Find where the given text appears and provide that cell's center as (x, y) coordinate. 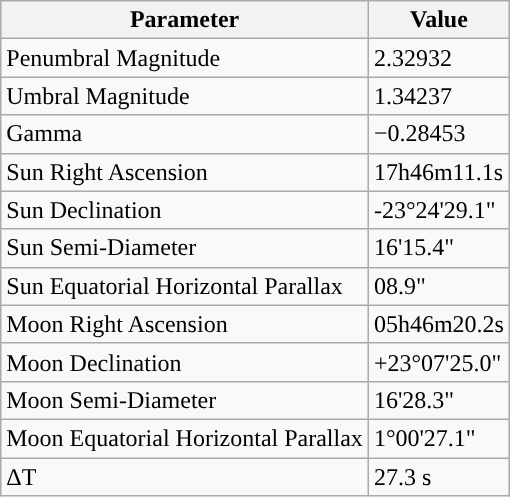
Penumbral Magnitude (185, 58)
-23°24'29.1" (438, 210)
08.9" (438, 286)
27.3 s (438, 477)
Sun Right Ascension (185, 172)
Sun Equatorial Horizontal Parallax (185, 286)
ΔT (185, 477)
Parameter (185, 20)
05h46m20.2s (438, 324)
+23°07'25.0" (438, 362)
16'15.4" (438, 248)
2.32932 (438, 58)
1.34237 (438, 96)
Umbral Magnitude (185, 96)
Gamma (185, 134)
Moon Right Ascension (185, 324)
Moon Declination (185, 362)
Moon Equatorial Horizontal Parallax (185, 438)
Sun Semi-Diameter (185, 248)
16'28.3" (438, 400)
17h46m11.1s (438, 172)
Sun Declination (185, 210)
Moon Semi-Diameter (185, 400)
Value (438, 20)
1°00'27.1" (438, 438)
−0.28453 (438, 134)
